Search for the cell housing the specified text and yield its (X, Y) center coordinate. 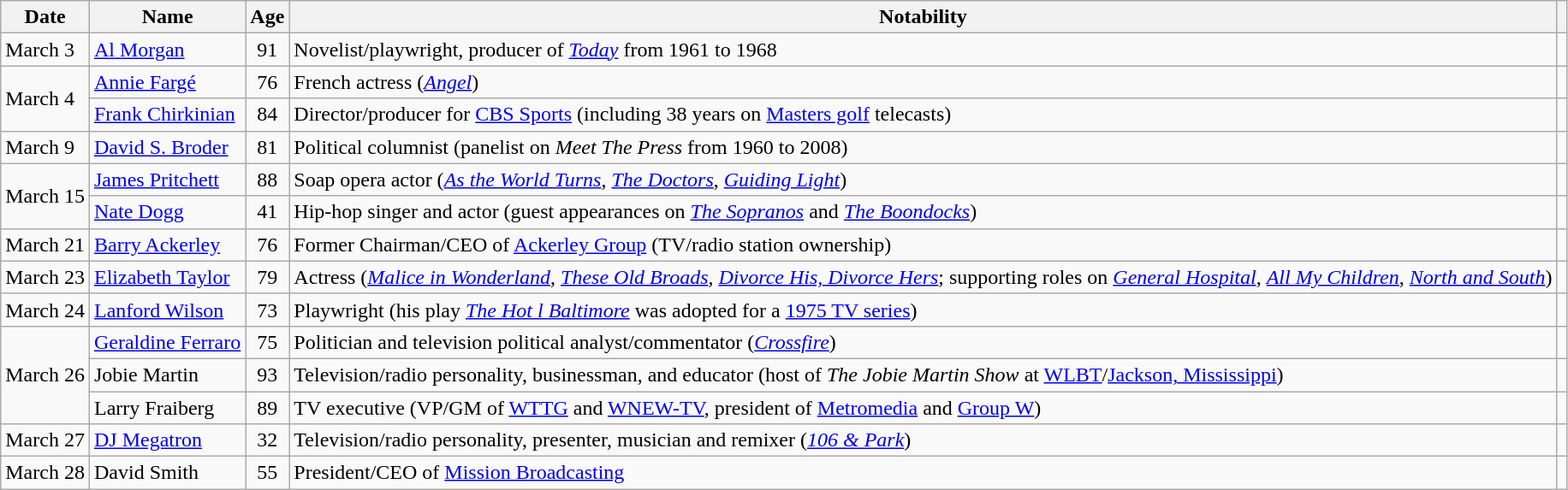
Director/producer for CBS Sports (including 38 years on Masters golf telecasts) (923, 115)
Age (267, 17)
March 3 (45, 50)
March 28 (45, 473)
Lanford Wilson (167, 310)
March 26 (45, 375)
President/CEO of Mission Broadcasting (923, 473)
David Smith (167, 473)
73 (267, 310)
75 (267, 342)
32 (267, 440)
Former Chairman/CEO of Ackerley Group (TV/radio station ownership) (923, 245)
Date (45, 17)
Television/radio personality, presenter, musician and remixer (106 & Park) (923, 440)
DJ Megatron (167, 440)
March 9 (45, 147)
March 4 (45, 98)
TV executive (VP/GM of WTTG and WNEW-TV, president of Metromedia and Group W) (923, 408)
Soap opera actor (As the World Turns, The Doctors, Guiding Light) (923, 180)
Barry Ackerley (167, 245)
Annie Fargé (167, 82)
89 (267, 408)
Geraldine Ferraro (167, 342)
French actress (Angel) (923, 82)
March 21 (45, 245)
84 (267, 115)
Hip-hop singer and actor (guest appearances on The Sopranos and The Boondocks) (923, 212)
Jobie Martin (167, 375)
Television/radio personality, businessman, and educator (host of The Jobie Martin Show at WLBT/Jackson, Mississippi) (923, 375)
Elizabeth Taylor (167, 277)
41 (267, 212)
81 (267, 147)
Novelist/playwright, producer of Today from 1961 to 1968 (923, 50)
Al Morgan (167, 50)
March 24 (45, 310)
88 (267, 180)
91 (267, 50)
Actress (Malice in Wonderland, These Old Broads, Divorce His, Divorce Hers; supporting roles on General Hospital, All My Children, North and South) (923, 277)
Larry Fraiberg (167, 408)
55 (267, 473)
March 27 (45, 440)
March 23 (45, 277)
Playwright (his play The Hot l Baltimore was adopted for a 1975 TV series) (923, 310)
79 (267, 277)
Name (167, 17)
Nate Dogg (167, 212)
David S. Broder (167, 147)
93 (267, 375)
Notability (923, 17)
Political columnist (panelist on Meet The Press from 1960 to 2008) (923, 147)
Frank Chirkinian (167, 115)
James Pritchett (167, 180)
March 15 (45, 196)
Politician and television political analyst/commentator (Crossfire) (923, 342)
